Return the [x, y] coordinate for the center point of the cell that contains the specified text.  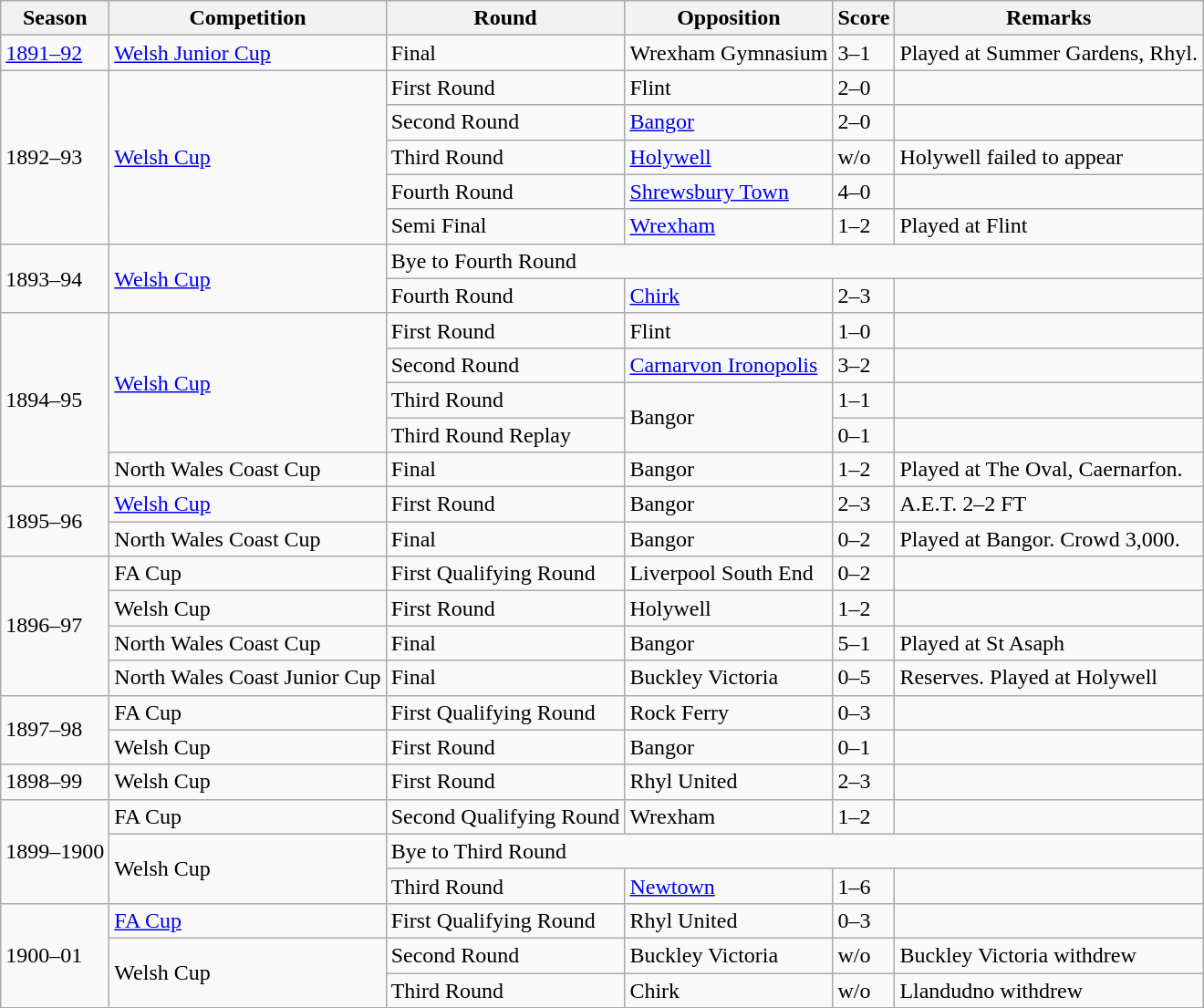
1897–98 [55, 730]
Third Round Replay [505, 435]
Llandudno withdrew [1049, 990]
1891–92 [55, 53]
1899–1900 [55, 851]
Holywell failed to appear [1049, 157]
1893–94 [55, 278]
1898–99 [55, 782]
Played at Bangor. Crowd 3,000. [1049, 539]
Opposition [729, 18]
Liverpool South End [729, 574]
1–0 [864, 330]
1–6 [864, 886]
Second Qualifying Round [505, 816]
1896–97 [55, 626]
Played at The Oval, Caernarfon. [1049, 470]
5–1 [864, 643]
Season [55, 18]
1894–95 [55, 400]
Newtown [729, 886]
4–0 [864, 192]
0–5 [864, 678]
Score [864, 18]
3–1 [864, 53]
1900–01 [55, 955]
Bye to Fourth Round [794, 261]
Played at Flint [1049, 226]
1–1 [864, 400]
Welsh Junior Cup [248, 53]
Competition [248, 18]
Played at St Asaph [1049, 643]
Remarks [1049, 18]
Round [505, 18]
A.E.T. 2–2 FT [1049, 504]
Carnarvon Ironopolis [729, 365]
Played at Summer Gardens, Rhyl. [1049, 53]
Semi Final [505, 226]
Bye to Third Round [794, 851]
3–2 [864, 365]
Shrewsbury Town [729, 192]
1895–96 [55, 522]
Wrexham Gymnasium [729, 53]
1892–93 [55, 157]
Reserves. Played at Holywell [1049, 678]
Buckley Victoria withdrew [1049, 955]
North Wales Coast Junior Cup [248, 678]
Rock Ferry [729, 712]
